Find where the given text appears and provide that cell's center as (X, Y) coordinate. 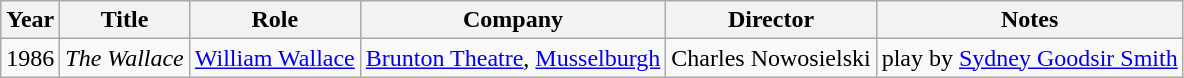
Title (124, 20)
The Wallace (124, 58)
play by Sydney Goodsir Smith (1030, 58)
Brunton Theatre, Musselburgh (512, 58)
William Wallace (274, 58)
Director (771, 20)
Charles Nowosielski (771, 58)
Notes (1030, 20)
1986 (30, 58)
Year (30, 20)
Company (512, 20)
Role (274, 20)
